Identify which cell holds the provided text, then report its (x, y) central coordinate. 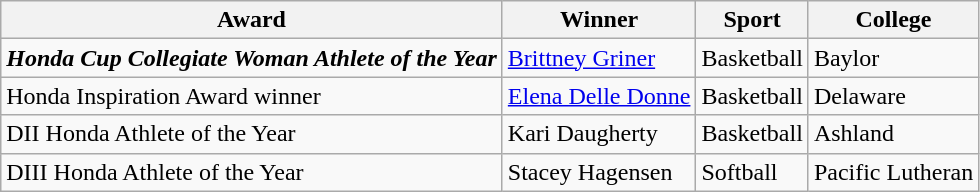
DIII Honda Athlete of the Year (252, 172)
Honda Cup Collegiate Woman Athlete of the Year (252, 58)
Ashland (893, 134)
Baylor (893, 58)
Award (252, 20)
Honda Inspiration Award winner (252, 96)
Kari Daugherty (599, 134)
Winner (599, 20)
Delaware (893, 96)
Stacey Hagensen (599, 172)
Pacific Lutheran (893, 172)
College (893, 20)
Softball (752, 172)
DII Honda Athlete of the Year (252, 134)
Sport (752, 20)
Brittney Griner (599, 58)
Elena Delle Donne (599, 96)
